Extract the [x, y] coordinate from the center of the cell holding the provided text.  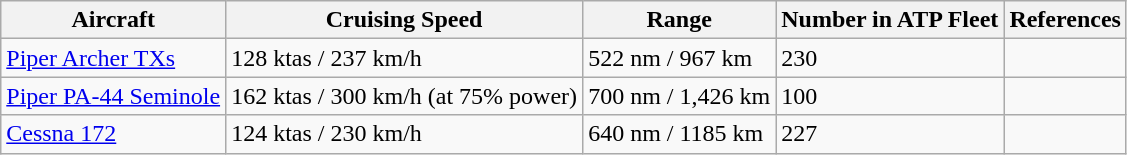
640 nm / 1185 km [680, 134]
References [1066, 20]
522 nm / 967 km [680, 58]
Aircraft [114, 20]
Cruising Speed [404, 20]
Cessna 172 [114, 134]
Piper PA-44 Seminole [114, 96]
Range [680, 20]
230 [890, 58]
700 nm / 1,426 km [680, 96]
227 [890, 134]
Piper Archer TXs [114, 58]
124 ktas / 230 km/h [404, 134]
162 ktas / 300 km/h (at 75% power) [404, 96]
128 ktas / 237 km/h [404, 58]
Number in ATP Fleet [890, 20]
100 [890, 96]
